Return the (x, y) coordinate for the center point of the cell that contains the specified text.  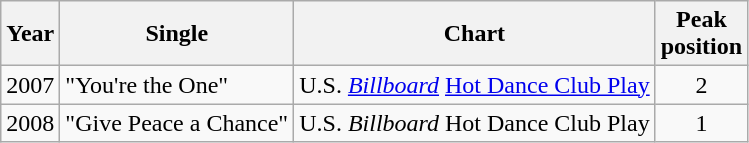
"You're the One" (177, 85)
2 (701, 85)
2007 (30, 85)
1 (701, 123)
Single (177, 34)
Year (30, 34)
"Give Peace a Chance" (177, 123)
Peakposition (701, 34)
2008 (30, 123)
Chart (475, 34)
